Output the [x, y] coordinate of the center of the cell containing the given text.  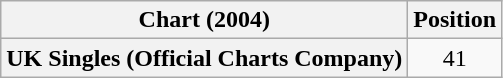
Position [455, 20]
41 [455, 58]
Chart (2004) [204, 20]
UK Singles (Official Charts Company) [204, 58]
